Provide the (X, Y) coordinate of the cell's center where the given text is located.  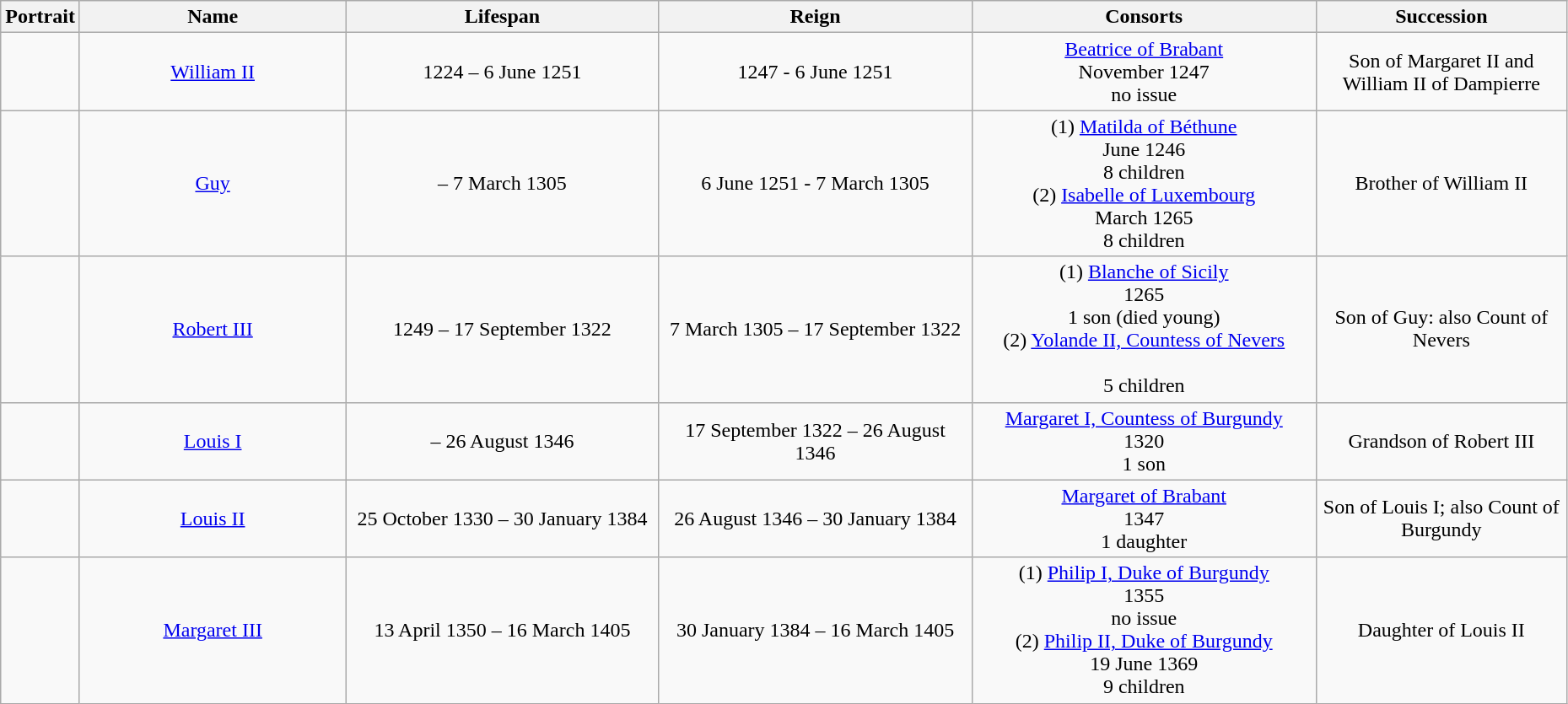
Louis II (213, 519)
Daughter of Louis II (1441, 631)
Louis I (213, 441)
Margaret III (213, 631)
Margaret I, Countess of Burgundy13201 son (1144, 441)
Robert III (213, 329)
– 26 August 1346 (503, 441)
(1) Matilda of BéthuneJune 12468 children(2) Isabelle of LuxembourgMarch 12658 children (1144, 184)
Son of Guy: also Count of Nevers (1441, 329)
1224 – 6 June 1251 (503, 72)
Margaret of Brabant13471 daughter (1144, 519)
Brother of William II (1441, 184)
25 October 1330 – 30 January 1384 (503, 519)
William II (213, 72)
Beatrice of BrabantNovember 1247no issue (1144, 72)
7 March 1305 – 17 September 1322 (815, 329)
13 April 1350 – 16 March 1405 (503, 631)
1247 - 6 June 1251 (815, 72)
30 January 1384 – 16 March 1405 (815, 631)
Lifespan (503, 17)
Reign (815, 17)
Succession (1441, 17)
Consorts (1144, 17)
1249 – 17 September 1322 (503, 329)
(1) Blanche of Sicily12651 son (died young)(2) Yolande II, Countess of Nevers5 children (1144, 329)
Son of Margaret II and William II of Dampierre (1441, 72)
Grandson of Robert III (1441, 441)
Son of Louis I; also Count of Burgundy (1441, 519)
Guy (213, 184)
– 7 March 1305 (503, 184)
(1) Philip I, Duke of Burgundy1355no issue(2) Philip II, Duke of Burgundy19 June 13699 children (1144, 631)
6 June 1251 - 7 March 1305 (815, 184)
Portrait (40, 17)
26 August 1346 – 30 January 1384 (815, 519)
17 September 1322 – 26 August 1346 (815, 441)
Name (213, 17)
